Extract the [x, y] coordinate from the center of the cell holding the provided text.  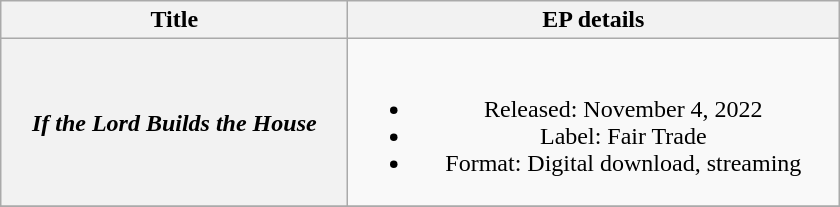
If the Lord Builds the House [174, 122]
Released: November 4, 2022Label: Fair TradeFormat: Digital download, streaming [594, 122]
EP details [594, 20]
Title [174, 20]
